Output the [x, y] coordinate of the center of the cell containing the given text.  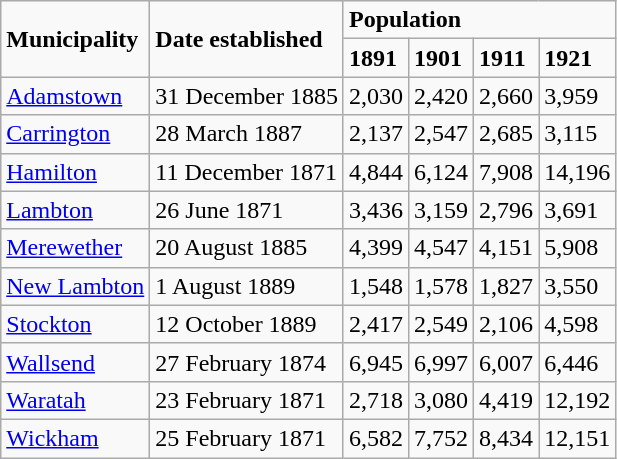
New Lambton [76, 286]
1901 [442, 58]
5,908 [578, 248]
Merewether [76, 248]
1,548 [376, 286]
25 February 1871 [247, 438]
Wickham [76, 438]
6,945 [376, 362]
4,151 [506, 248]
2,547 [442, 134]
2,660 [506, 96]
3,080 [442, 400]
2,420 [442, 96]
7,752 [442, 438]
8,434 [506, 438]
2,796 [506, 210]
Hamilton [76, 172]
12 October 1889 [247, 324]
Wallsend [76, 362]
3,159 [442, 210]
12,151 [578, 438]
6,582 [376, 438]
6,124 [442, 172]
Adamstown [76, 96]
2,030 [376, 96]
1911 [506, 58]
23 February 1871 [247, 400]
Waratah [76, 400]
11 December 1871 [247, 172]
31 December 1885 [247, 96]
4,844 [376, 172]
Date established [247, 39]
Carrington [76, 134]
27 February 1874 [247, 362]
3,959 [578, 96]
2,137 [376, 134]
28 March 1887 [247, 134]
7,908 [506, 172]
Stockton [76, 324]
2,549 [442, 324]
3,691 [578, 210]
6,446 [578, 362]
1,578 [442, 286]
1 August 1889 [247, 286]
3,550 [578, 286]
26 June 1871 [247, 210]
20 August 1885 [247, 248]
4,598 [578, 324]
2,685 [506, 134]
Lambton [76, 210]
12,192 [578, 400]
1891 [376, 58]
2,106 [506, 324]
1921 [578, 58]
1,827 [506, 286]
4,547 [442, 248]
6,007 [506, 362]
6,997 [442, 362]
Municipality [76, 39]
4,399 [376, 248]
Population [479, 20]
3,115 [578, 134]
2,417 [376, 324]
2,718 [376, 400]
14,196 [578, 172]
3,436 [376, 210]
4,419 [506, 400]
